Output the (x, y) coordinate of the center of the cell containing the given text.  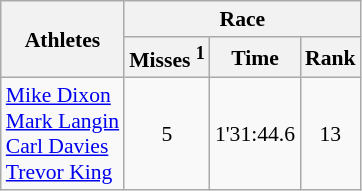
13 (330, 134)
Athletes (62, 40)
Misses 1 (167, 58)
5 (167, 134)
Rank (330, 58)
Race (242, 19)
Mike DixonMark LanginCarl DaviesTrevor King (62, 134)
1'31:44.6 (255, 134)
Time (255, 58)
